For the text-containing cell, return its midpoint in (X, Y) coordinate format. 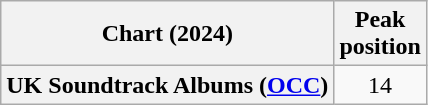
UK Soundtrack Albums (OCC) (168, 85)
Chart (2024) (168, 34)
14 (380, 85)
Peakposition (380, 34)
